From the cell containing the given text, extract its center point as [X, Y] coordinate. 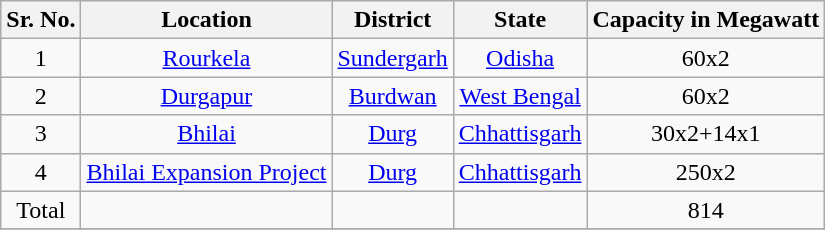
Burdwan [392, 96]
4 [41, 172]
250x2 [706, 172]
Sr. No. [41, 20]
Capacity in Megawatt [706, 20]
Rourkela [206, 58]
Durgapur [206, 96]
Bhilai Expansion Project [206, 172]
District [392, 20]
Bhilai [206, 134]
State [520, 20]
Sundergarh [392, 58]
Total [41, 210]
30x2+14x1 [706, 134]
West Bengal [520, 96]
Location [206, 20]
1 [41, 58]
3 [41, 134]
2 [41, 96]
Odisha [520, 58]
814 [706, 210]
